Detect which cell encompasses the target text, then output its [X, Y] center coordinate. 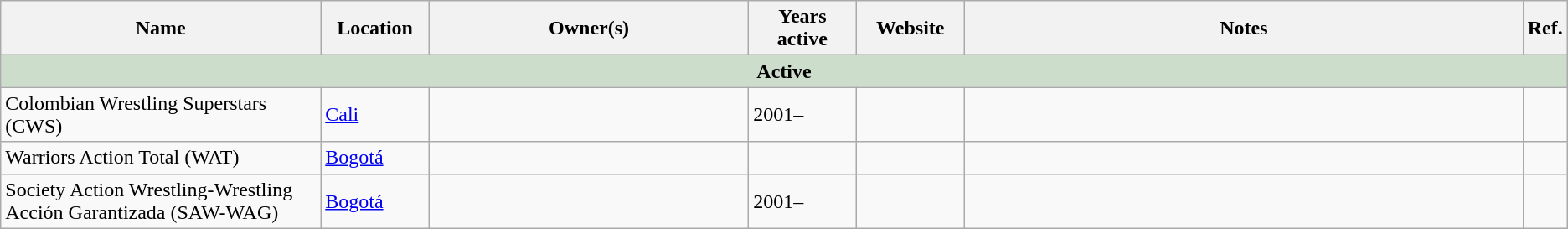
Website [910, 29]
Society Action Wrestling-Wrestling Acción Garantizada (SAW-WAG) [161, 201]
Location [375, 29]
Name [161, 29]
Years active [802, 29]
Notes [1243, 29]
Ref. [1545, 29]
Cali [375, 114]
Active [784, 71]
Owner(s) [588, 29]
Warriors Action Total (WAT) [161, 158]
Colombian Wrestling Superstars (CWS) [161, 114]
